Capture the cell that displays the provided text and extract its (x, y) central coordinate. 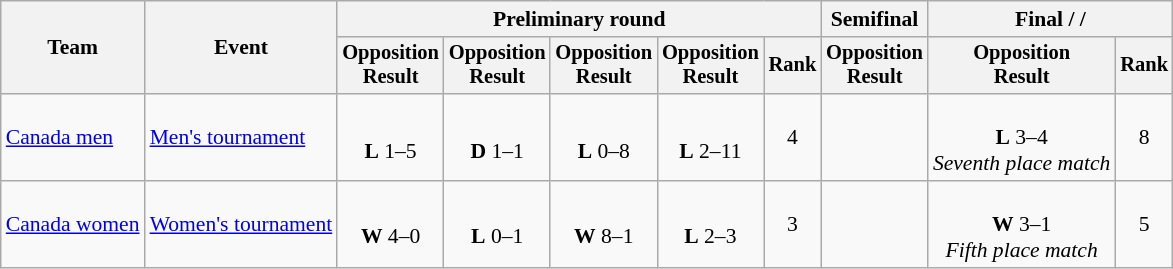
W 3–1Fifth place match (1022, 224)
Event (242, 48)
4 (793, 138)
L 1–5 (390, 138)
Canada women (73, 224)
Semifinal (874, 19)
Men's tournament (242, 138)
Women's tournament (242, 224)
W 8–1 (604, 224)
Final / / (1050, 19)
W 4–0 (390, 224)
L 0–1 (498, 224)
L 0–8 (604, 138)
8 (1144, 138)
D 1–1 (498, 138)
Preliminary round (579, 19)
L 3–4Seventh place match (1022, 138)
3 (793, 224)
Team (73, 48)
Canada men (73, 138)
L 2–3 (710, 224)
5 (1144, 224)
L 2–11 (710, 138)
